Identify which cell holds the provided text, then report its [x, y] central coordinate. 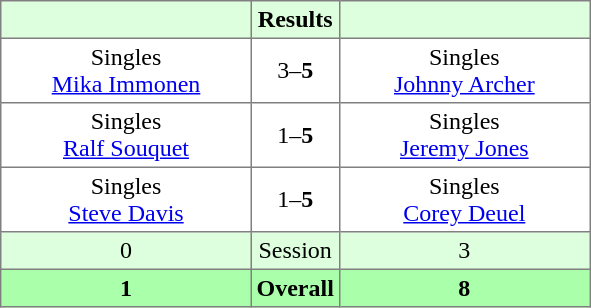
3 [464, 251]
0 [126, 251]
Session [295, 251]
8 [464, 288]
SinglesJohnny Archer [464, 70]
SinglesMika Immonen [126, 70]
Overall [295, 288]
SinglesJeremy Jones [464, 135]
SinglesSteve Davis [126, 199]
Results [295, 20]
1 [126, 288]
SinglesRalf Souquet [126, 135]
SinglesCorey Deuel [464, 199]
3–5 [295, 70]
